Pinpoint the cell where the given text exists, returning its [x, y] midpoint coordinate. 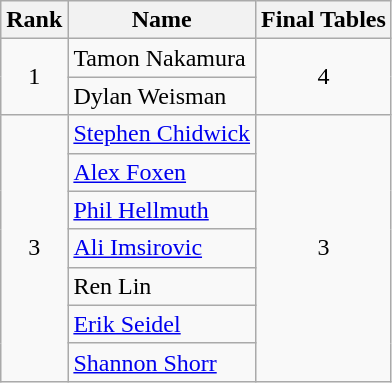
Phil Hellmuth [162, 210]
Stephen Chidwick [162, 134]
4 [324, 77]
Ren Lin [162, 286]
Final Tables [324, 20]
1 [34, 77]
Rank [34, 20]
Shannon Shorr [162, 362]
Name [162, 20]
Erik Seidel [162, 324]
Alex Foxen [162, 172]
Dylan Weisman [162, 96]
Tamon Nakamura [162, 58]
Ali Imsirovic [162, 248]
